For the text-containing cell, return its midpoint in [x, y] coordinate format. 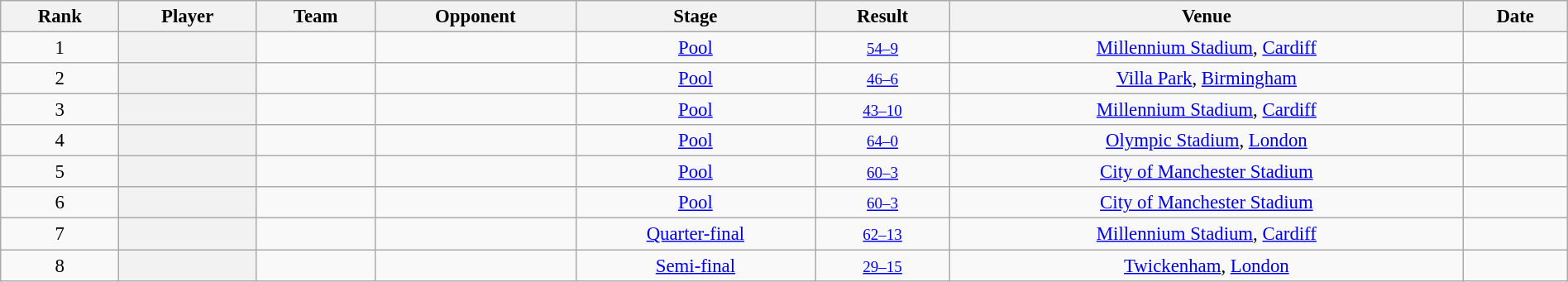
Opponent [476, 17]
Rank [60, 17]
8 [60, 265]
Semi-final [696, 265]
62–13 [883, 234]
Twickenham, London [1207, 265]
3 [60, 110]
54–9 [883, 48]
Player [188, 17]
Date [1515, 17]
Quarter-final [696, 234]
64–0 [883, 141]
Stage [696, 17]
Venue [1207, 17]
6 [60, 203]
29–15 [883, 265]
5 [60, 172]
Olympic Stadium, London [1207, 141]
43–10 [883, 110]
2 [60, 79]
Villa Park, Birmingham [1207, 79]
46–6 [883, 79]
4 [60, 141]
1 [60, 48]
Result [883, 17]
7 [60, 234]
Team [316, 17]
